Output the [x, y] coordinate of the center of the cell containing the given text.  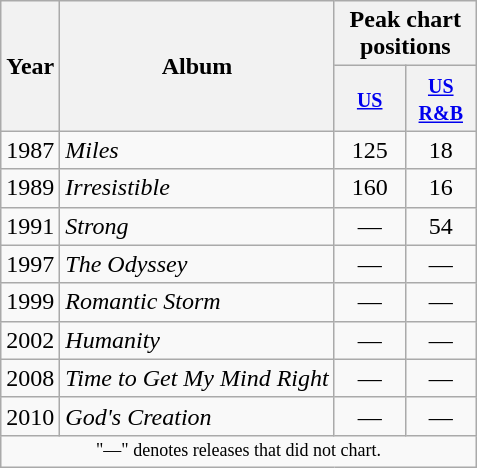
Year [30, 66]
160 [370, 188]
16 [440, 188]
1997 [30, 264]
The Odyssey [197, 264]
54 [440, 226]
US R&B [440, 98]
1989 [30, 188]
Peak chart positions [405, 34]
125 [370, 150]
US [370, 98]
Humanity [197, 340]
Time to Get My Mind Right [197, 378]
1987 [30, 150]
Album [197, 66]
God's Creation [197, 416]
Miles [197, 150]
Strong [197, 226]
Romantic Storm [197, 302]
1991 [30, 226]
"—" denotes releases that did not chart. [239, 450]
2008 [30, 378]
1999 [30, 302]
2002 [30, 340]
18 [440, 150]
Irresistible [197, 188]
2010 [30, 416]
